From the cell containing the given text, extract its center point as [x, y] coordinate. 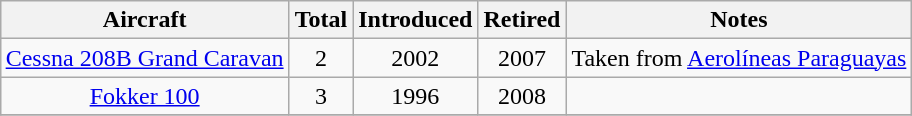
Notes [739, 20]
Taken from Aerolíneas Paraguayas [739, 58]
Fokker 100 [144, 96]
1996 [416, 96]
Cessna 208B Grand Caravan [144, 58]
Retired [522, 20]
Total [321, 20]
2008 [522, 96]
Aircraft [144, 20]
2 [321, 58]
2002 [416, 58]
3 [321, 96]
Introduced [416, 20]
2007 [522, 58]
